For the text-containing cell, return its midpoint in (X, Y) coordinate format. 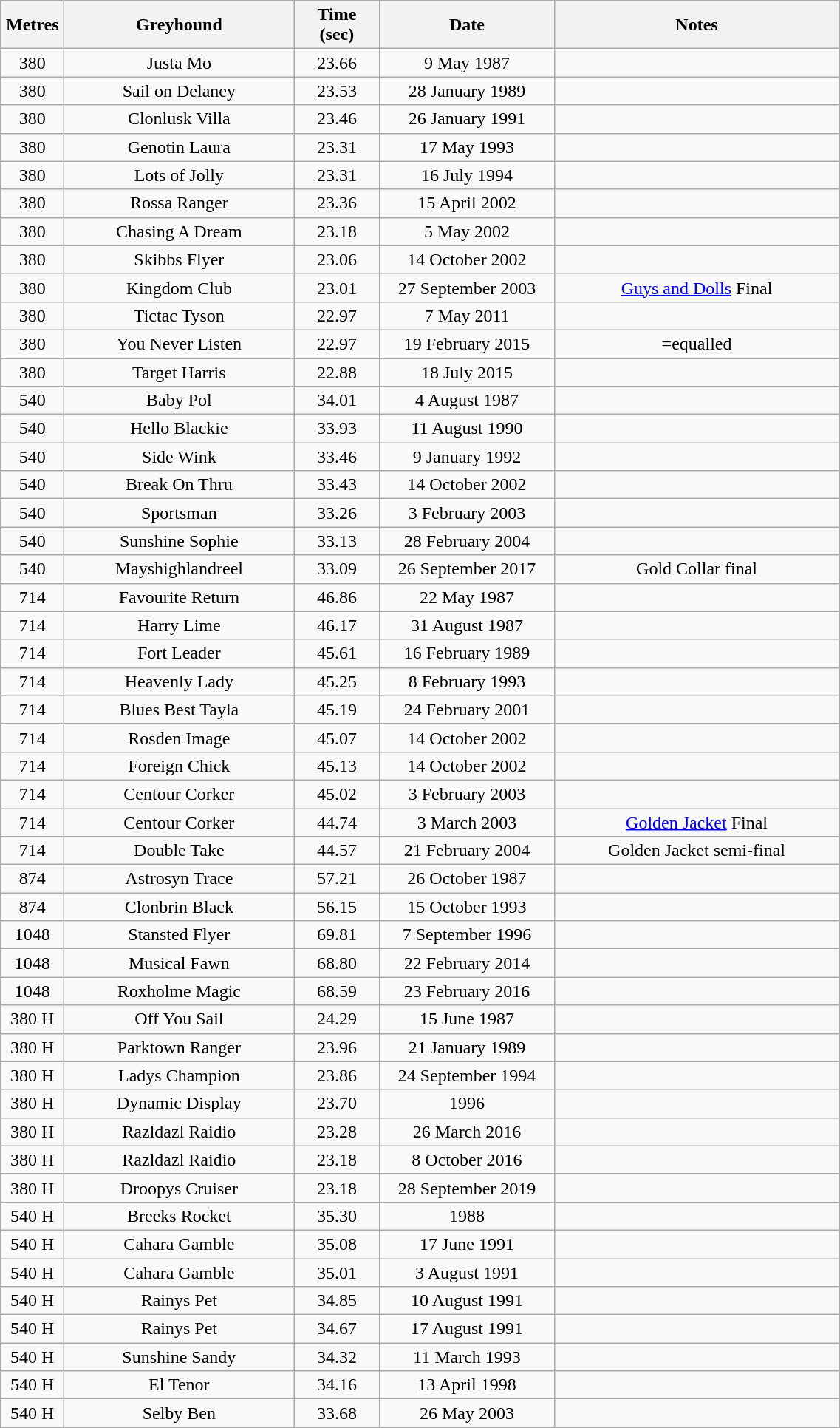
33.68 (337, 1413)
Break On Thru (179, 485)
Clonbrin Black (179, 907)
23.36 (337, 203)
7 May 2011 (467, 316)
Gold Collar final (697, 569)
Sail on Delaney (179, 91)
11 March 1993 (467, 1357)
45.13 (337, 766)
Baby Pol (179, 401)
24 February 2001 (467, 710)
23.53 (337, 91)
21 February 2004 (467, 851)
17 June 1991 (467, 1244)
Roxholme Magic (179, 991)
34.67 (337, 1329)
45.61 (337, 653)
23.70 (337, 1104)
You Never Listen (179, 344)
Selby Ben (179, 1413)
Date (467, 25)
15 October 1993 (467, 907)
34.85 (337, 1301)
21 January 1989 (467, 1047)
8 October 2016 (467, 1160)
33.26 (337, 513)
Blues Best Tayla (179, 710)
15 April 2002 (467, 203)
17 May 1993 (467, 147)
Rossa Ranger (179, 203)
Sunshine Sandy (179, 1357)
35.01 (337, 1272)
Sportsman (179, 513)
3 August 1991 (467, 1272)
16 July 1994 (467, 175)
Skibbs Flyer (179, 259)
9 January 1992 (467, 457)
23.01 (337, 288)
Hello Blackie (179, 429)
45.25 (337, 681)
23.96 (337, 1047)
33.09 (337, 569)
Chasing A Dream (179, 231)
Time(sec) (337, 25)
24 September 1994 (467, 1075)
1988 (467, 1216)
El Tenor (179, 1385)
Mayshighlandreel (179, 569)
Heavenly Lady (179, 681)
26 January 1991 (467, 119)
16 February 1989 (467, 653)
Golden Jacket semi-final (697, 851)
Droopys Cruiser (179, 1188)
Golden Jacket Final (697, 823)
Genotin Laura (179, 147)
31 August 1987 (467, 625)
19 February 2015 (467, 344)
24.29 (337, 1019)
Breeks Rocket (179, 1216)
=equalled (697, 344)
35.08 (337, 1244)
15 June 1987 (467, 1019)
Parktown Ranger (179, 1047)
Favourite Return (179, 597)
44.57 (337, 851)
Justa Mo (179, 63)
8 February 1993 (467, 681)
22 May 1987 (467, 597)
4 August 1987 (467, 401)
68.80 (337, 963)
Notes (697, 25)
26 March 2016 (467, 1132)
33.13 (337, 541)
Astrosyn Trace (179, 879)
1996 (467, 1104)
Greyhound (179, 25)
23.46 (337, 119)
Musical Fawn (179, 963)
Side Wink (179, 457)
33.43 (337, 485)
17 August 1991 (467, 1329)
Double Take (179, 851)
Foreign Chick (179, 766)
35.30 (337, 1216)
28 January 1989 (467, 91)
Target Harris (179, 372)
34.32 (337, 1357)
26 October 1987 (467, 879)
Dynamic Display (179, 1104)
56.15 (337, 907)
22.88 (337, 372)
34.01 (337, 401)
26 September 2017 (467, 569)
23.28 (337, 1132)
45.02 (337, 794)
5 May 2002 (467, 231)
23.66 (337, 63)
Ladys Champion (179, 1075)
23 February 2016 (467, 991)
Metres (33, 25)
68.59 (337, 991)
23.86 (337, 1075)
Tictac Tyson (179, 316)
69.81 (337, 935)
Off You Sail (179, 1019)
10 August 1991 (467, 1301)
46.17 (337, 625)
11 August 1990 (467, 429)
9 May 1987 (467, 63)
33.46 (337, 457)
Fort Leader (179, 653)
46.86 (337, 597)
Harry Lime (179, 625)
27 September 2003 (467, 288)
28 February 2004 (467, 541)
28 September 2019 (467, 1188)
Rosden Image (179, 738)
26 May 2003 (467, 1413)
22 February 2014 (467, 963)
23.06 (337, 259)
13 April 1998 (467, 1385)
44.74 (337, 823)
Guys and Dolls Final (697, 288)
7 September 1996 (467, 935)
Sunshine Sophie (179, 541)
18 July 2015 (467, 372)
45.19 (337, 710)
57.21 (337, 879)
Clonlusk Villa (179, 119)
Lots of Jolly (179, 175)
45.07 (337, 738)
33.93 (337, 429)
Kingdom Club (179, 288)
34.16 (337, 1385)
3 March 2003 (467, 823)
Stansted Flyer (179, 935)
